Return [x, y] of the center of cell containing provided text 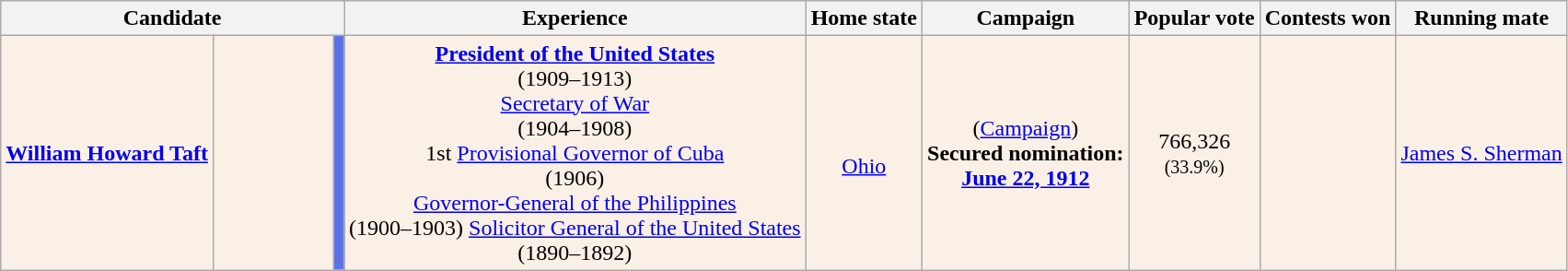
James S. Sherman [1481, 153]
Ohio [864, 153]
Candidate [173, 18]
Experience [575, 18]
(Campaign)Secured nomination: June 22, 1912 [1026, 153]
Contests won [1328, 18]
Home state [864, 18]
Popular vote [1194, 18]
Running mate [1481, 18]
766,326(33.9%) [1194, 153]
Campaign [1026, 18]
William Howard Taft [107, 153]
